Determine the (X, Y) coordinate at the center of the cell enclosing the given text.  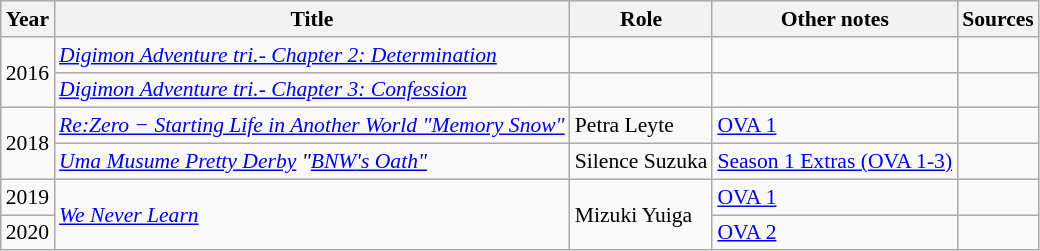
Sources (998, 19)
Digimon Adventure tri.- Chapter 3: Confession (312, 90)
We Never Learn (312, 214)
2018 (28, 144)
Year (28, 19)
2019 (28, 197)
OVA 2 (834, 233)
Re:Zero − Starting Life in Another World "Memory Snow" (312, 126)
Mizuki Yuiga (642, 214)
Uma Musume Pretty Derby "BNW's Oath" (312, 162)
Petra Leyte (642, 126)
Title (312, 19)
Season 1 Extras (OVA 1-3) (834, 162)
Silence Suzuka (642, 162)
Role (642, 19)
2020 (28, 233)
Digimon Adventure tri.- Chapter 2: Determination (312, 55)
2016 (28, 72)
Other notes (834, 19)
